Extract the [x, y] coordinate from the center of the cell holding the provided text.  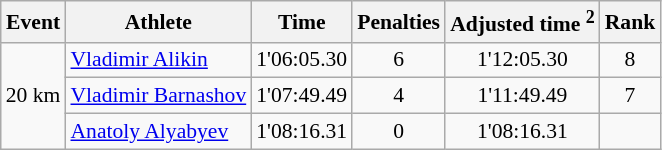
6 [398, 60]
4 [398, 96]
7 [630, 96]
Vladimir Alikin [158, 60]
Rank [630, 22]
Time [302, 22]
Adjusted time 2 [522, 22]
1'11:49.49 [522, 96]
1'12:05.30 [522, 60]
Anatoly Alyabyev [158, 132]
8 [630, 60]
Penalties [398, 22]
1'06:05.30 [302, 60]
0 [398, 132]
20 km [34, 96]
Athlete [158, 22]
1'07:49.49 [302, 96]
Vladimir Barnashov [158, 96]
Event [34, 22]
